Find where the given text appears and provide that cell's center as (X, Y) coordinate. 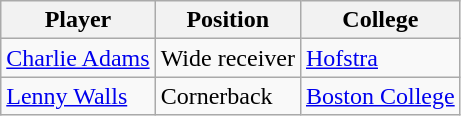
Wide receiver (228, 58)
Charlie Adams (78, 58)
Player (78, 20)
Position (228, 20)
Hofstra (380, 58)
Boston College (380, 96)
College (380, 20)
Lenny Walls (78, 96)
Cornerback (228, 96)
